Search for the cell housing the specified text and yield its [x, y] center coordinate. 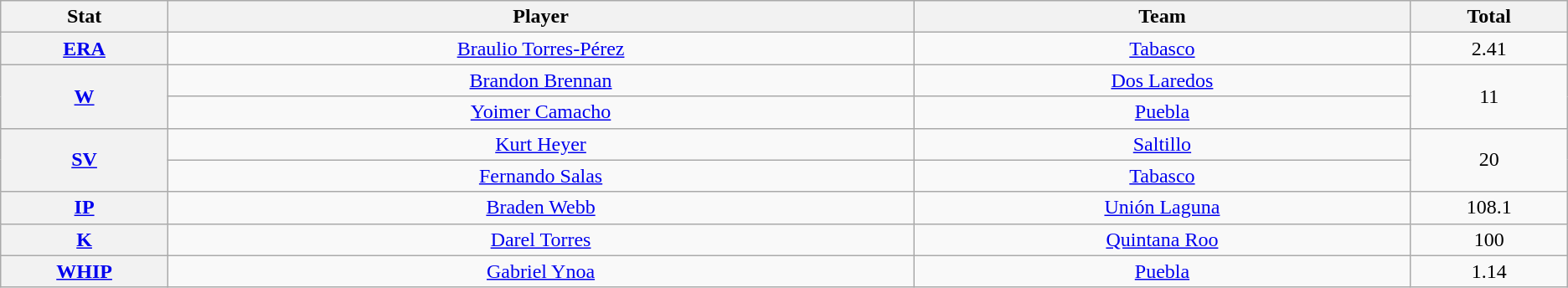
WHIP [85, 271]
1.14 [1489, 271]
Saltillo [1163, 144]
Dos Laredos [1163, 80]
Unión Laguna [1163, 208]
20 [1489, 160]
Darel Torres [540, 239]
W [85, 96]
108.1 [1489, 208]
11 [1489, 96]
Gabriel Ynoa [540, 271]
Stat [85, 17]
100 [1489, 239]
Yoimer Camacho [540, 112]
Total [1489, 17]
Quintana Roo [1163, 239]
Team [1163, 17]
Player [540, 17]
K [85, 239]
Kurt Heyer [540, 144]
Fernando Salas [540, 176]
Braden Webb [540, 208]
Braulio Torres-Pérez [540, 49]
SV [85, 160]
ERA [85, 49]
IP [85, 208]
Brandon Brennan [540, 80]
2.41 [1489, 49]
